Find where the given text appears and provide that cell's center as (X, Y) coordinate. 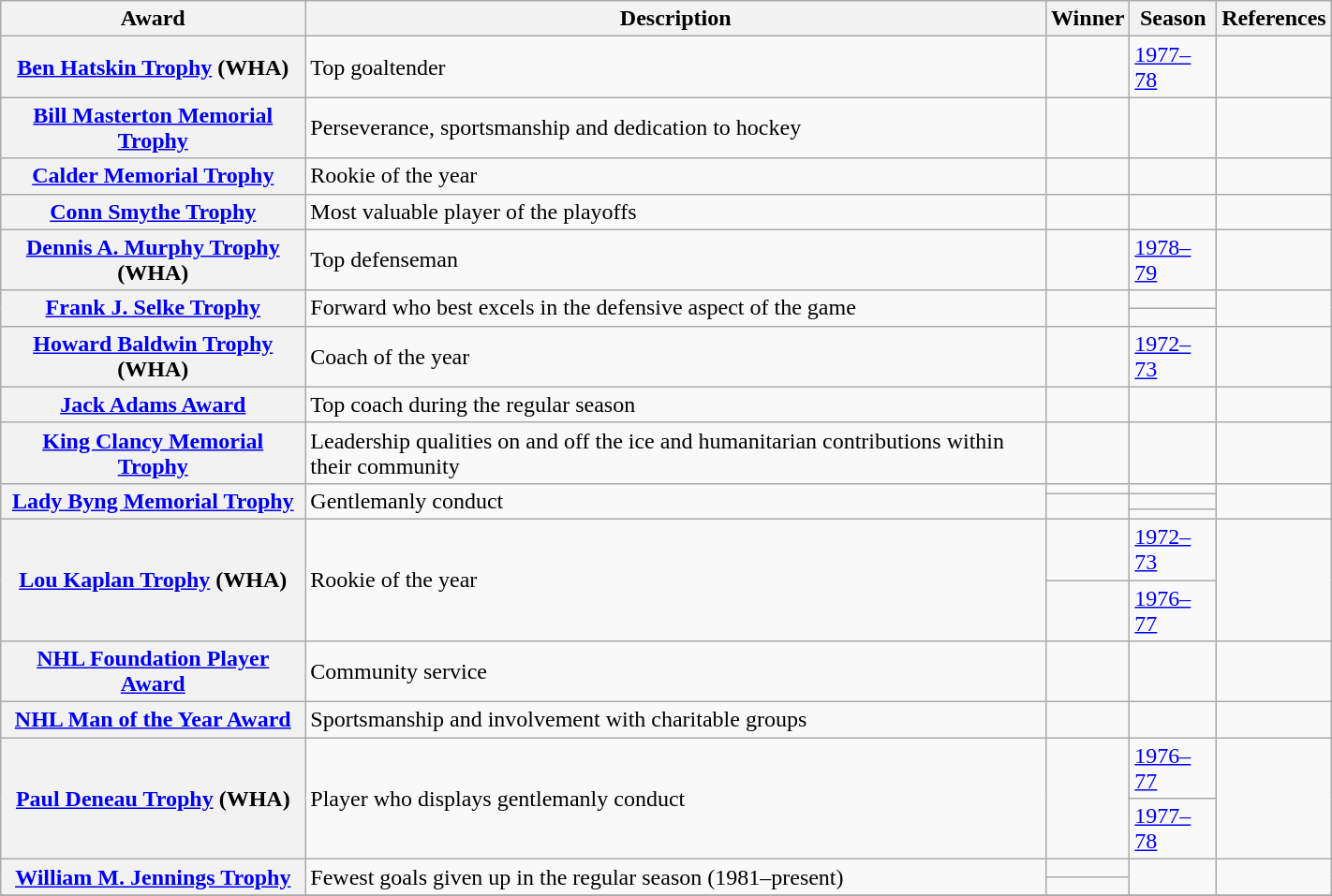
Coach of the year (676, 356)
Calder Memorial Trophy (154, 176)
Sportsmanship and involvement with charitable groups (676, 720)
Top coach during the regular season (676, 404)
Leadership qualities on and off the ice and humanitarian contributions within their community (676, 453)
Most valuable player of the playoffs (676, 212)
William M. Jennings Trophy (154, 877)
Paul Deneau Trophy (WHA) (154, 799)
Bill Masterton Memorial Trophy (154, 127)
1978–79 (1173, 260)
NHL Man of the Year Award (154, 720)
Award (154, 19)
Jack Adams Award (154, 404)
Winner (1088, 19)
Player who displays gentlemanly conduct (676, 799)
Forward who best excels in the defensive aspect of the game (676, 308)
Fewest goals given up in the regular season (1981–present) (676, 877)
References (1274, 19)
Description (676, 19)
Community service (676, 672)
Perseverance, sportsmanship and dedication to hockey (676, 127)
Top defenseman (676, 260)
Gentlemanly conduct (676, 501)
Frank J. Selke Trophy (154, 308)
Howard Baldwin Trophy (WHA) (154, 356)
Season (1173, 19)
Lou Kaplan Trophy (WHA) (154, 580)
King Clancy Memorial Trophy (154, 453)
Dennis A. Murphy Trophy (WHA) (154, 260)
Conn Smythe Trophy (154, 212)
NHL Foundation Player Award (154, 672)
Ben Hatskin Trophy (WHA) (154, 67)
Lady Byng Memorial Trophy (154, 501)
Top goaltender (676, 67)
